Scan for the cell matching the given text and deliver its (x, y) coordinate at center. 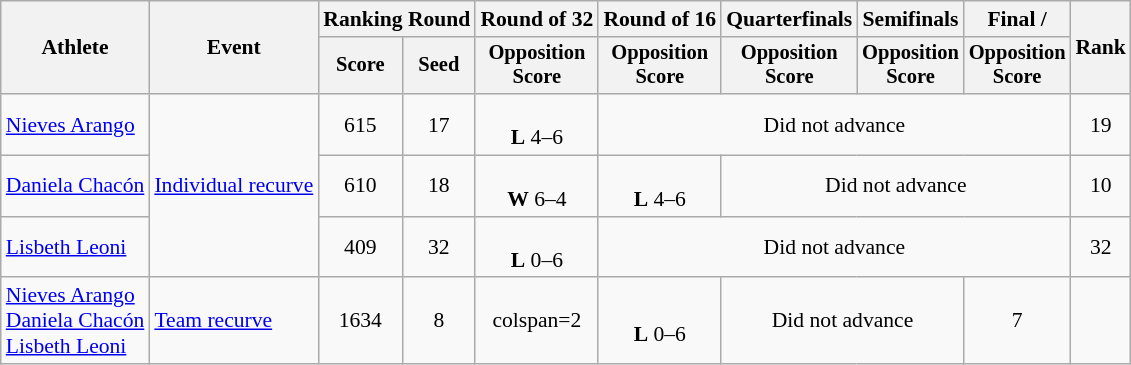
10 (1100, 186)
Seed (438, 66)
8 (438, 322)
610 (360, 186)
Round of 32 (536, 19)
Athlete (76, 48)
409 (360, 248)
615 (360, 124)
Nieves Arango (76, 124)
Ranking Round (396, 19)
Team recurve (234, 322)
Round of 16 (660, 19)
18 (438, 186)
Rank (1100, 48)
Nieves ArangoDaniela ChacónLisbeth Leoni (76, 322)
Quarterfinals (789, 19)
W 6–4 (536, 186)
1634 (360, 322)
Daniela Chacón (76, 186)
17 (438, 124)
Semifinals (910, 19)
19 (1100, 124)
Individual recurve (234, 186)
Event (234, 48)
colspan=2 (536, 322)
Score (360, 66)
Lisbeth Leoni (76, 248)
7 (1018, 322)
Final / (1018, 19)
